Pinpoint the cell where the given text exists, returning its [x, y] midpoint coordinate. 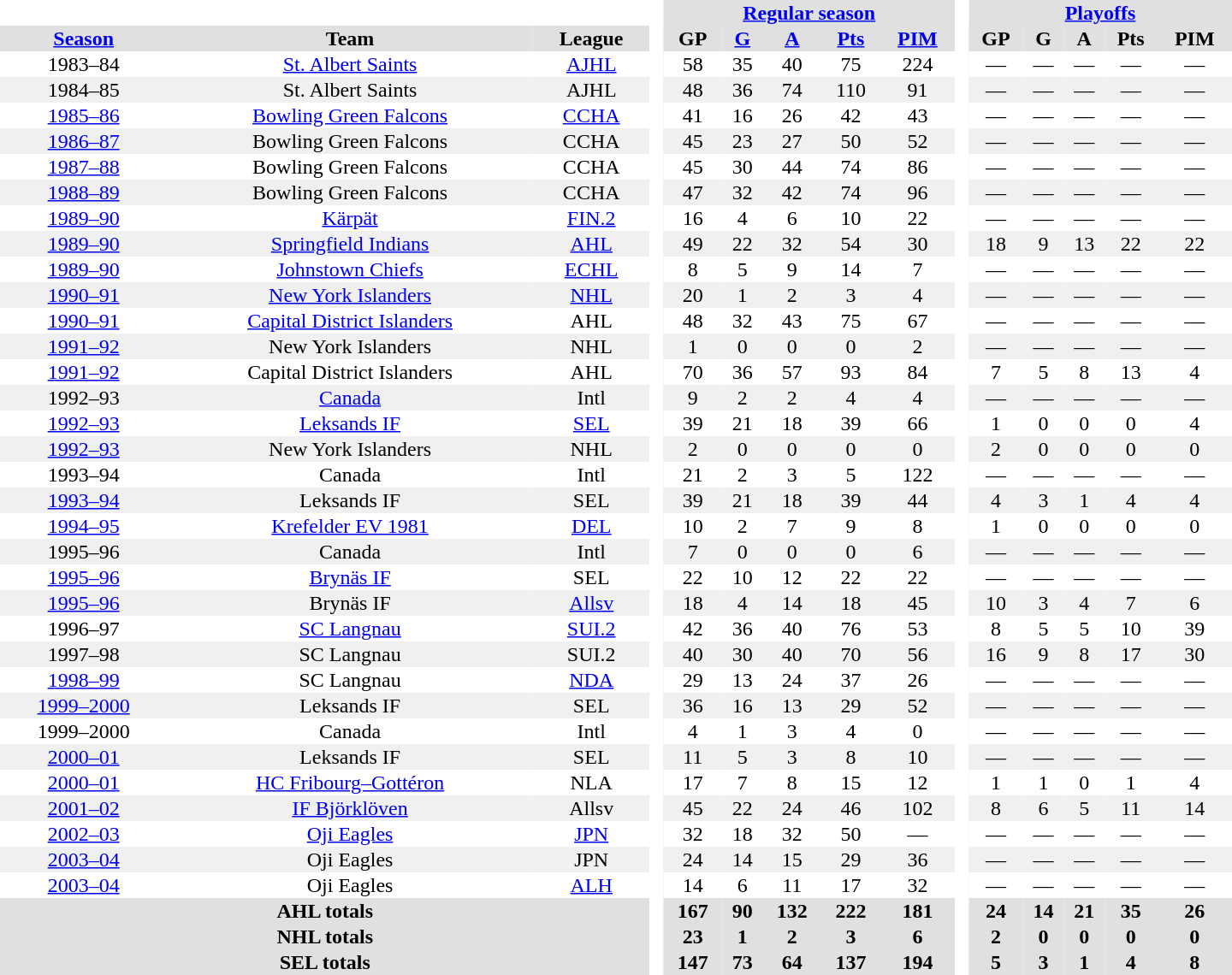
181 [917, 911]
NHL totals [325, 937]
46 [850, 808]
57 [792, 372]
122 [917, 475]
132 [792, 911]
64 [792, 962]
1987–88 [84, 167]
86 [917, 167]
2001–02 [84, 808]
53 [917, 629]
27 [792, 141]
DEL [592, 526]
84 [917, 372]
147 [693, 962]
67 [917, 321]
Krefelder EV 1981 [350, 526]
20 [693, 295]
56 [917, 654]
Playoffs [1100, 13]
1986–87 [84, 141]
194 [917, 962]
Johnstown Chiefs [350, 269]
41 [693, 115]
47 [693, 192]
Regular season [809, 13]
66 [917, 423]
IF Björklöven [350, 808]
93 [850, 372]
110 [850, 90]
SEL totals [325, 962]
1985–86 [84, 115]
54 [850, 244]
Season [84, 38]
1997–98 [84, 654]
102 [917, 808]
HC Fribourg–Gottéron [350, 783]
2002–03 [84, 834]
58 [693, 64]
167 [693, 911]
Springfield Indians [350, 244]
1994–95 [84, 526]
NLA [592, 783]
1984–85 [84, 90]
Team [350, 38]
FIN.2 [592, 218]
96 [917, 192]
1983–84 [84, 64]
137 [850, 962]
73 [743, 962]
90 [743, 911]
ALH [592, 885]
37 [850, 680]
NDA [592, 680]
League [592, 38]
76 [850, 629]
AHL totals [325, 911]
ECHL [592, 269]
1998–99 [84, 680]
1988–89 [84, 192]
224 [917, 64]
49 [693, 244]
Kärpät [350, 218]
222 [850, 911]
1996–97 [84, 629]
91 [917, 90]
